For the text-containing cell, return its midpoint in [X, Y] coordinate format. 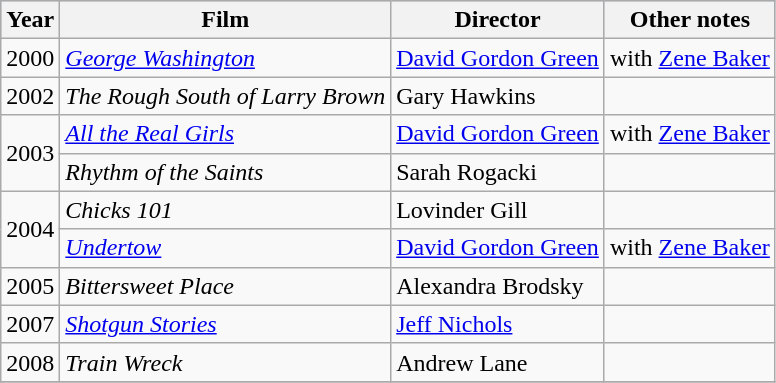
Bittersweet Place [226, 286]
Shotgun Stories [226, 324]
2000 [30, 58]
Rhythm of the Saints [226, 172]
2002 [30, 96]
All the Real Girls [226, 134]
Director [498, 20]
Sarah Rogacki [498, 172]
Undertow [226, 248]
Train Wreck [226, 362]
2007 [30, 324]
Year [30, 20]
George Washington [226, 58]
2004 [30, 229]
Andrew Lane [498, 362]
2003 [30, 153]
Chicks 101 [226, 210]
2008 [30, 362]
2005 [30, 286]
The Rough South of Larry Brown [226, 96]
Gary Hawkins [498, 96]
Lovinder Gill [498, 210]
Other notes [690, 20]
Jeff Nichols [498, 324]
Alexandra Brodsky [498, 286]
Film [226, 20]
